Scan for the cell matching the given text and deliver its (x, y) coordinate at center. 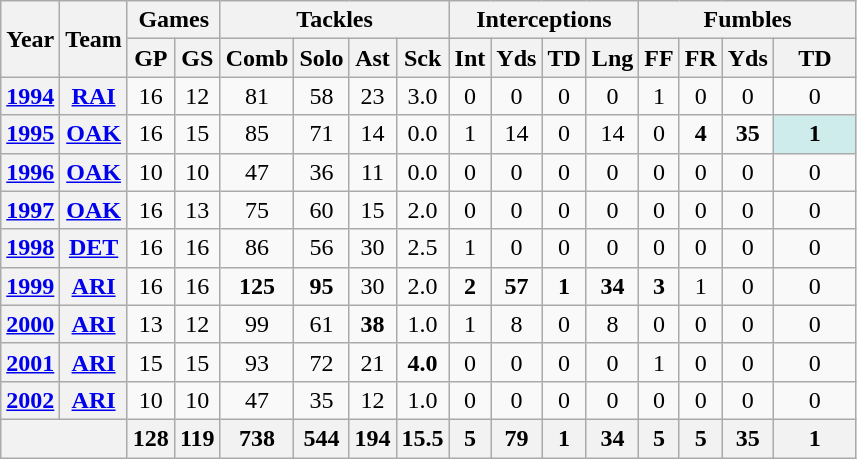
57 (516, 286)
1994 (30, 96)
Team (94, 39)
4.0 (422, 362)
Tackles (334, 20)
Ast (372, 58)
GP (150, 58)
194 (372, 438)
11 (372, 172)
2.5 (422, 248)
93 (257, 362)
2002 (30, 400)
FF (659, 58)
DET (94, 248)
1998 (30, 248)
86 (257, 248)
FR (700, 58)
60 (322, 210)
Year (30, 39)
38 (372, 324)
119 (197, 438)
81 (257, 96)
RAI (94, 96)
71 (322, 134)
1996 (30, 172)
3.0 (422, 96)
2001 (30, 362)
Solo (322, 58)
Sck (422, 58)
Lng (612, 58)
3 (659, 286)
95 (322, 286)
2 (470, 286)
1995 (30, 134)
738 (257, 438)
4 (700, 134)
1997 (30, 210)
21 (372, 362)
Games (174, 20)
75 (257, 210)
36 (322, 172)
Interceptions (544, 20)
72 (322, 362)
23 (372, 96)
544 (322, 438)
1999 (30, 286)
GS (197, 58)
99 (257, 324)
125 (257, 286)
2000 (30, 324)
128 (150, 438)
58 (322, 96)
Int (470, 58)
15.5 (422, 438)
61 (322, 324)
Comb (257, 58)
85 (257, 134)
Fumbles (748, 20)
56 (322, 248)
79 (516, 438)
